Determine the [X, Y] coordinate at the center of the cell enclosing the given text.  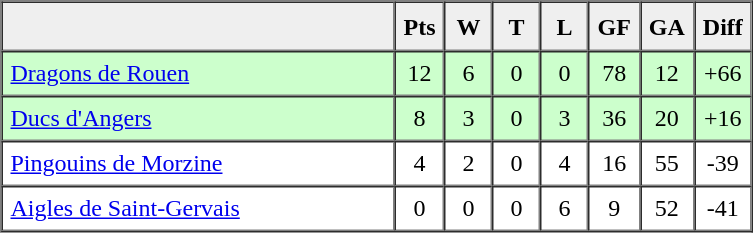
20 [667, 118]
8 [419, 118]
78 [614, 74]
Ducs d'Angers [198, 118]
-39 [723, 164]
Diff [723, 27]
36 [614, 118]
GA [667, 27]
-41 [723, 208]
+66 [723, 74]
W [468, 27]
T [516, 27]
16 [614, 164]
+16 [723, 118]
52 [667, 208]
Aigles de Saint-Gervais [198, 208]
2 [468, 164]
9 [614, 208]
Dragons de Rouen [198, 74]
GF [614, 27]
L [564, 27]
55 [667, 164]
Pts [419, 27]
Pingouins de Morzine [198, 164]
